Find where the given text appears and provide that cell's center as (X, Y) coordinate. 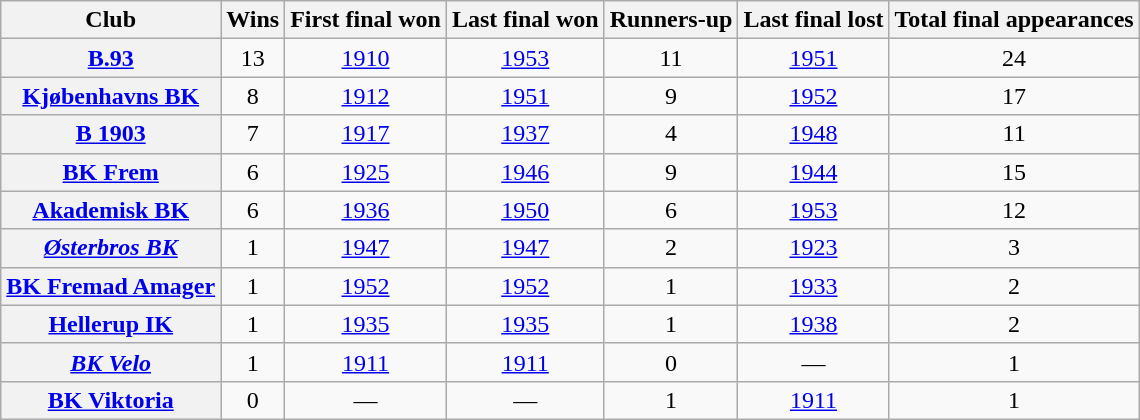
24 (1014, 58)
1946 (525, 172)
B.93 (111, 58)
1950 (525, 210)
7 (253, 134)
Club (111, 20)
BK Velo (111, 362)
BK Frem (111, 172)
1910 (366, 58)
B 1903 (111, 134)
15 (1014, 172)
3 (1014, 248)
1925 (366, 172)
1948 (814, 134)
Kjøbenhavns BK (111, 96)
Last final won (525, 20)
1923 (814, 248)
1917 (366, 134)
BK Fremad Amager (111, 286)
Wins (253, 20)
1944 (814, 172)
12 (1014, 210)
4 (671, 134)
1936 (366, 210)
Akademisk BK (111, 210)
Last final lost (814, 20)
1912 (366, 96)
1933 (814, 286)
BK Viktoria (111, 400)
Hellerup IK (111, 324)
17 (1014, 96)
First final won (366, 20)
Østerbros BK (111, 248)
Total final appearances (1014, 20)
1937 (525, 134)
Runners-up (671, 20)
8 (253, 96)
1938 (814, 324)
13 (253, 58)
